From the cell containing the given text, extract its center point as (x, y) coordinate. 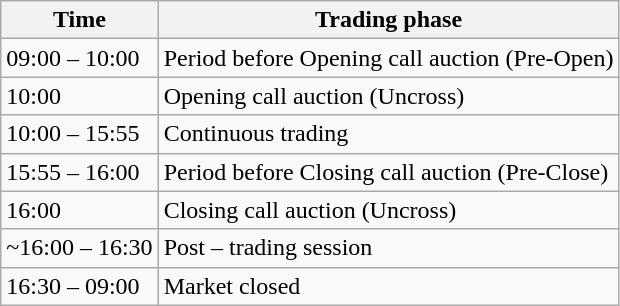
Market closed (388, 286)
10:00 (80, 96)
09:00 – 10:00 (80, 58)
Period before Closing call auction (Pre-Close) (388, 172)
Time (80, 20)
16:30 – 09:00 (80, 286)
10:00 – 15:55 (80, 134)
Closing call auction (Uncross) (388, 210)
~16:00 – 16:30 (80, 248)
Post – trading session (388, 248)
Continuous trading (388, 134)
16:00 (80, 210)
Opening call auction (Uncross) (388, 96)
Period before Opening call auction (Pre-Open) (388, 58)
Trading phase (388, 20)
15:55 – 16:00 (80, 172)
